Return the (x, y) coordinate for the center point of the cell that contains the specified text.  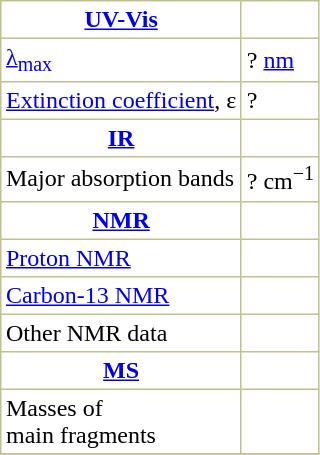
Proton NMR (122, 258)
NMR (122, 220)
Carbon-13 NMR (122, 295)
IR (122, 139)
Other NMR data (122, 333)
? (280, 101)
Masses of main fragments (122, 421)
UV-Vis (122, 20)
? nm (280, 60)
MS (122, 370)
Extinction coefficient, ε (122, 101)
Major absorption bands (122, 179)
? cm−1 (280, 179)
λmax (122, 60)
